Find where the given text appears and provide that cell's center as (x, y) coordinate. 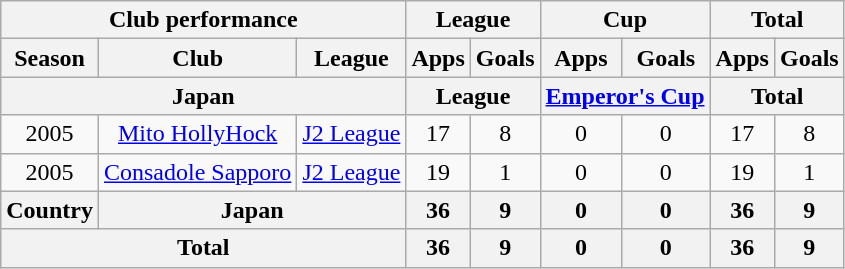
Season (50, 58)
Consadole Sapporo (197, 172)
Mito HollyHock (197, 134)
Club (197, 58)
Emperor's Cup (625, 96)
Club performance (204, 20)
Cup (625, 20)
Country (50, 210)
